From the cell containing the given text, extract its center point as (X, Y) coordinate. 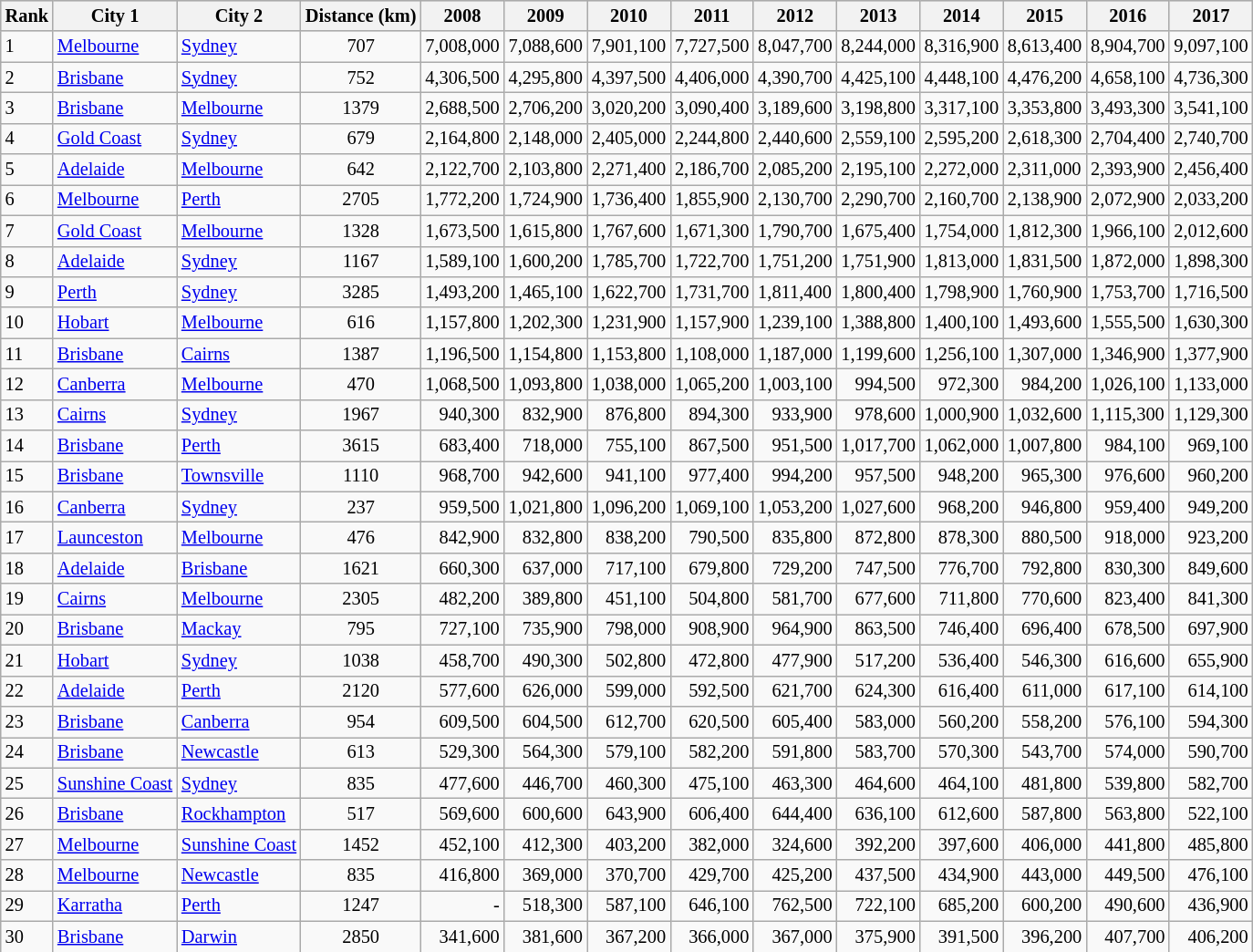
2,186,700 (711, 170)
941,100 (629, 476)
20 (27, 629)
375,900 (877, 936)
458,700 (461, 660)
707 (361, 47)
1,096,200 (629, 507)
7,727,500 (711, 47)
2014 (961, 16)
1,736,400 (629, 200)
994,200 (795, 476)
660,300 (461, 568)
2,393,900 (1127, 170)
2,195,100 (877, 170)
1,115,300 (1127, 415)
683,400 (461, 446)
951,500 (795, 446)
Townsville (239, 476)
490,600 (1127, 905)
8,904,700 (1127, 47)
1,256,100 (961, 354)
832,900 (545, 415)
2,290,700 (877, 200)
933,900 (795, 415)
2,740,700 (1211, 139)
1,062,000 (961, 446)
1,724,900 (545, 200)
612,600 (961, 813)
463,300 (795, 783)
792,800 (1045, 568)
8 (27, 262)
437,500 (877, 875)
626,000 (545, 691)
718,000 (545, 446)
19 (27, 599)
867,500 (711, 446)
954 (361, 721)
984,100 (1127, 446)
960,200 (1211, 476)
616 (361, 323)
26 (27, 813)
518,300 (545, 905)
697,900 (1211, 629)
600,600 (545, 813)
4,397,500 (629, 78)
918,000 (1127, 537)
3,541,100 (1211, 108)
965,300 (1045, 476)
978,600 (877, 415)
994,500 (877, 384)
22 (27, 691)
823,400 (1127, 599)
2,311,000 (1045, 170)
832,800 (545, 537)
679 (361, 139)
443,000 (1045, 875)
476,100 (1211, 875)
579,100 (629, 752)
Rank (27, 16)
1452 (361, 844)
1,157,900 (711, 323)
14 (27, 446)
727,100 (461, 629)
2,559,100 (877, 139)
747,500 (877, 568)
29 (27, 905)
636,100 (877, 813)
2010 (629, 16)
4,425,100 (877, 78)
2,072,900 (1127, 200)
1,068,500 (461, 384)
972,300 (961, 384)
1,307,000 (1045, 354)
1,003,100 (795, 384)
12 (27, 384)
735,900 (545, 629)
3,353,800 (1045, 108)
2,122,700 (461, 170)
1,400,100 (961, 323)
563,800 (1127, 813)
762,500 (795, 905)
2015 (1045, 16)
367,200 (629, 936)
381,600 (545, 936)
452,100 (461, 844)
776,700 (961, 568)
613 (361, 752)
1,615,800 (545, 231)
1,027,600 (877, 507)
366,000 (711, 936)
7 (27, 231)
1,000,900 (961, 415)
3,493,300 (1127, 108)
4,658,100 (1127, 78)
617,100 (1127, 691)
2,271,400 (629, 170)
472,800 (711, 660)
1,966,100 (1127, 231)
546,300 (1045, 660)
587,100 (629, 905)
4,448,100 (961, 78)
1,675,400 (877, 231)
644,400 (795, 813)
3,020,200 (629, 108)
- (461, 905)
1,017,700 (877, 446)
1328 (361, 231)
1,007,800 (1045, 446)
830,300 (1127, 568)
City 1 (115, 16)
746,400 (961, 629)
612,700 (629, 721)
Mackay (239, 629)
Karratha (115, 905)
5 (27, 170)
624,300 (877, 691)
1,767,600 (629, 231)
570,300 (961, 752)
678,500 (1127, 629)
396,200 (1045, 936)
403,200 (629, 844)
841,300 (1211, 599)
2,595,200 (961, 139)
1247 (361, 905)
11 (27, 354)
7,008,000 (461, 47)
946,800 (1045, 507)
485,800 (1211, 844)
1,026,100 (1127, 384)
1,069,100 (711, 507)
Distance (km) (361, 16)
646,100 (711, 905)
1,346,900 (1127, 354)
2,138,900 (1045, 200)
416,800 (461, 875)
4,306,500 (461, 78)
582,700 (1211, 783)
475,100 (711, 783)
1,187,000 (795, 354)
620,500 (711, 721)
609,500 (461, 721)
1,108,000 (711, 354)
923,200 (1211, 537)
878,300 (961, 537)
1,388,800 (877, 323)
604,500 (545, 721)
583,000 (877, 721)
587,800 (1045, 813)
1,231,900 (629, 323)
2013 (877, 16)
481,800 (1045, 783)
482,200 (461, 599)
752 (361, 78)
1,855,900 (711, 200)
1,589,100 (461, 262)
2009 (545, 16)
1,898,300 (1211, 262)
1,239,100 (795, 323)
872,800 (877, 537)
1,065,200 (711, 384)
1,600,200 (545, 262)
391,500 (961, 936)
2,164,800 (461, 139)
436,900 (1211, 905)
13 (27, 415)
616,600 (1127, 660)
367,000 (795, 936)
2016 (1127, 16)
1,053,200 (795, 507)
3615 (361, 446)
4,406,000 (711, 78)
679,800 (711, 568)
477,900 (795, 660)
1,377,900 (1211, 354)
7,088,600 (545, 47)
795 (361, 629)
2,085,200 (795, 170)
755,100 (629, 446)
15 (27, 476)
441,800 (1127, 844)
3,090,400 (711, 108)
2,704,400 (1127, 139)
1,671,300 (711, 231)
1,493,600 (1045, 323)
560,200 (961, 721)
7,901,100 (629, 47)
591,800 (795, 752)
969,100 (1211, 446)
2017 (1211, 16)
1,812,300 (1045, 231)
1038 (361, 660)
529,300 (461, 752)
18 (27, 568)
4 (27, 139)
564,300 (545, 752)
717,100 (629, 568)
606,400 (711, 813)
2,456,400 (1211, 170)
696,400 (1045, 629)
9 (27, 292)
536,400 (961, 660)
2,130,700 (795, 200)
984,200 (1045, 384)
835,800 (795, 537)
543,700 (1045, 752)
722,100 (877, 905)
770,600 (1045, 599)
908,900 (711, 629)
4,476,200 (1045, 78)
1,731,700 (711, 292)
324,600 (795, 844)
4,295,800 (545, 78)
1379 (361, 108)
1621 (361, 568)
517,200 (877, 660)
2012 (795, 16)
1,754,000 (961, 231)
1,465,100 (545, 292)
2 (27, 78)
581,700 (795, 599)
2,706,200 (545, 108)
729,200 (795, 568)
1,157,800 (461, 323)
502,800 (629, 660)
25 (27, 783)
370,700 (629, 875)
600,200 (1045, 905)
1,555,500 (1127, 323)
539,800 (1127, 783)
3285 (361, 292)
614,100 (1211, 691)
1,202,300 (545, 323)
6 (27, 200)
470 (361, 384)
425,200 (795, 875)
2,033,200 (1211, 200)
842,900 (461, 537)
8,613,400 (1045, 47)
2,148,000 (545, 139)
1,154,800 (545, 354)
407,700 (1127, 936)
464,600 (877, 783)
1,093,800 (545, 384)
1,129,300 (1211, 415)
1,038,000 (629, 384)
1,153,800 (629, 354)
1,831,500 (1045, 262)
460,300 (629, 783)
24 (27, 752)
477,600 (461, 783)
341,600 (461, 936)
City 2 (239, 16)
599,000 (629, 691)
28 (27, 875)
1,630,300 (1211, 323)
1,032,600 (1045, 415)
642 (361, 170)
558,200 (1045, 721)
1,021,800 (545, 507)
517 (361, 813)
621,700 (795, 691)
863,500 (877, 629)
449,500 (1127, 875)
643,900 (629, 813)
392,200 (877, 844)
1,785,700 (629, 262)
3 (27, 108)
2705 (361, 200)
605,400 (795, 721)
590,700 (1211, 752)
968,200 (961, 507)
1,196,500 (461, 354)
1,813,000 (961, 262)
957,500 (877, 476)
611,000 (1045, 691)
1110 (361, 476)
948,200 (961, 476)
976,600 (1127, 476)
Darwin (239, 936)
1,872,000 (1127, 262)
1,790,700 (795, 231)
4,736,300 (1211, 78)
1,753,700 (1127, 292)
429,700 (711, 875)
977,400 (711, 476)
1,760,900 (1045, 292)
476 (361, 537)
2,244,800 (711, 139)
3,317,100 (961, 108)
2,688,500 (461, 108)
576,100 (1127, 721)
1167 (361, 262)
4,390,700 (795, 78)
2,272,000 (961, 170)
940,300 (461, 415)
2850 (361, 936)
10 (27, 323)
451,100 (629, 599)
30 (27, 936)
446,700 (545, 783)
655,900 (1211, 660)
592,500 (711, 691)
Rockhampton (239, 813)
574,000 (1127, 752)
504,800 (711, 599)
583,700 (877, 752)
1,772,200 (461, 200)
569,600 (461, 813)
959,500 (461, 507)
790,500 (711, 537)
577,600 (461, 691)
1967 (361, 415)
9,097,100 (1211, 47)
1,800,400 (877, 292)
1,622,700 (629, 292)
1,751,900 (877, 262)
876,800 (629, 415)
1,716,500 (1211, 292)
8,244,000 (877, 47)
2,618,300 (1045, 139)
2305 (361, 599)
406,000 (1045, 844)
637,000 (545, 568)
711,800 (961, 599)
1,722,700 (711, 262)
369,000 (545, 875)
677,600 (877, 599)
Launceston (115, 537)
2011 (711, 16)
406,200 (1211, 936)
522,100 (1211, 813)
1 (27, 47)
27 (27, 844)
3,198,800 (877, 108)
949,200 (1211, 507)
880,500 (1045, 537)
464,100 (961, 783)
1,751,200 (795, 262)
2,103,800 (545, 170)
964,900 (795, 629)
3,189,600 (795, 108)
849,600 (1211, 568)
1,798,900 (961, 292)
838,200 (629, 537)
968,700 (461, 476)
894,300 (711, 415)
1,199,600 (877, 354)
434,900 (961, 875)
582,200 (711, 752)
1387 (361, 354)
594,300 (1211, 721)
1,673,500 (461, 231)
2,012,600 (1211, 231)
2,160,700 (961, 200)
237 (361, 507)
389,800 (545, 599)
1,811,400 (795, 292)
16 (27, 507)
23 (27, 721)
21 (27, 660)
685,200 (961, 905)
2,440,600 (795, 139)
798,000 (629, 629)
382,000 (711, 844)
959,400 (1127, 507)
8,316,900 (961, 47)
2008 (461, 16)
616,400 (961, 691)
17 (27, 537)
2120 (361, 691)
2,405,000 (629, 139)
8,047,700 (795, 47)
490,300 (545, 660)
1,493,200 (461, 292)
412,300 (545, 844)
942,600 (545, 476)
1,133,000 (1211, 384)
397,600 (961, 844)
